Output the [x, y] coordinate of the center of the cell containing the given text.  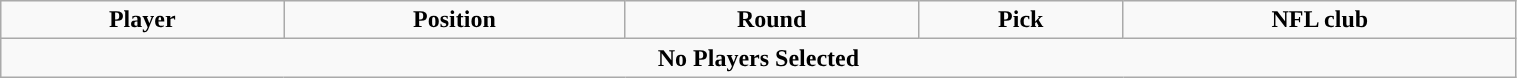
Pick [1020, 20]
Round [772, 20]
NFL club [1320, 20]
Position [454, 20]
No Players Selected [758, 58]
Player [142, 20]
